Output the [X, Y] coordinate of the center of the cell containing the given text.  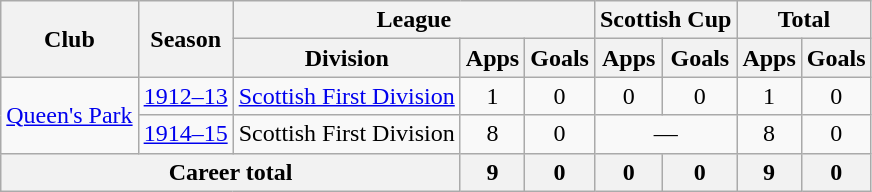
Total [804, 20]
1914–15 [186, 134]
— [665, 134]
League [414, 20]
Season [186, 39]
Career total [231, 172]
Division [346, 58]
Queen's Park [70, 115]
Club [70, 39]
Scottish Cup [665, 20]
1912–13 [186, 96]
